Extract the [x, y] coordinate from the center of the cell holding the provided text.  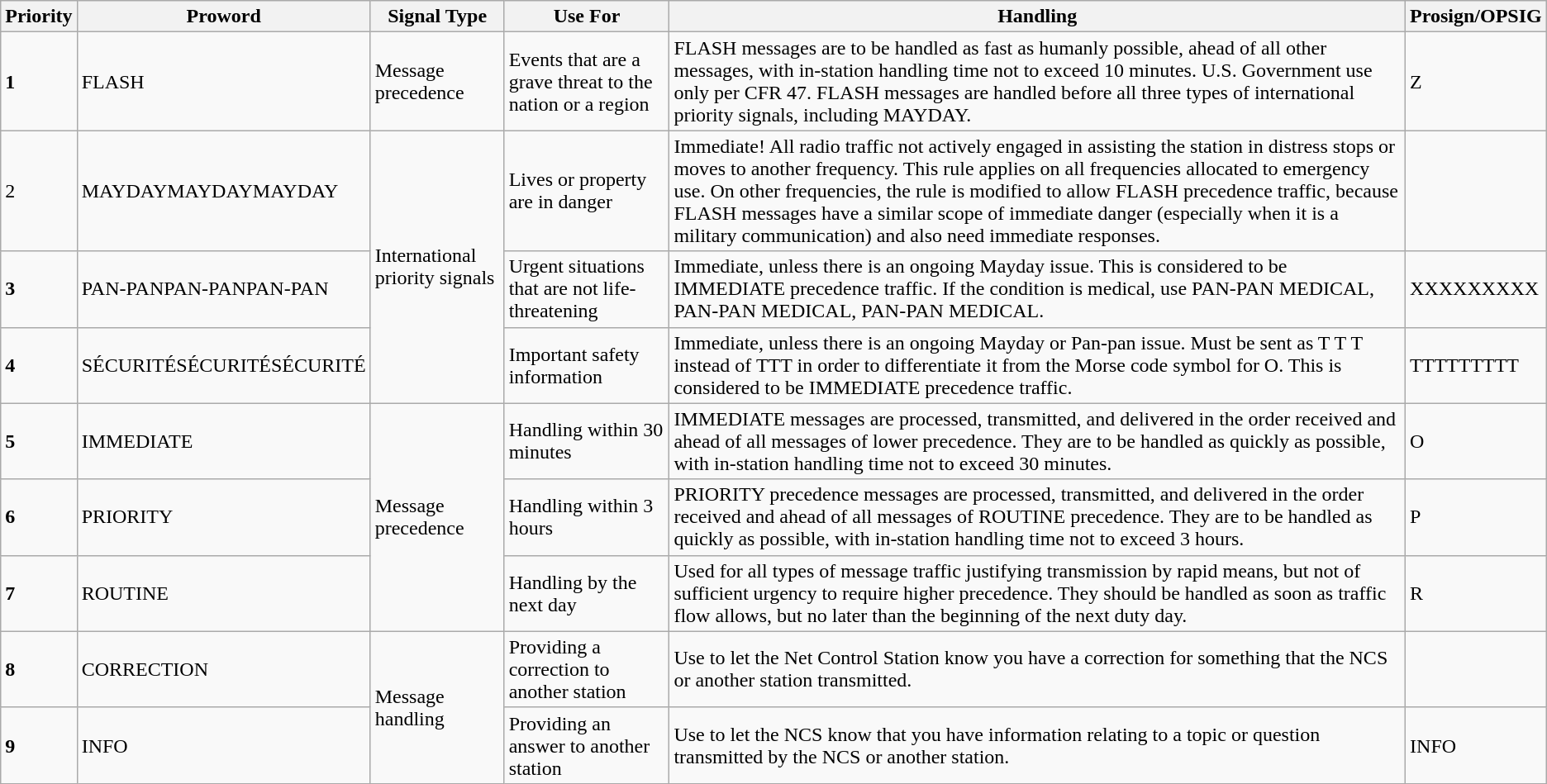
Handling within 3 hours [587, 517]
Message handling [437, 707]
8 [39, 669]
4 [39, 365]
Use to let the Net Control Station know you have a correction for something that the NCS or another station transmitted. [1038, 669]
XXXXXXXXX [1476, 289]
Handling by the next day [587, 593]
Proword [223, 17]
3 [39, 289]
Handling within 30 minutes [587, 441]
TTTTTTTTT [1476, 365]
International priority signals [437, 267]
Use For [587, 17]
PAN-PANPAN-PANPAN-PAN [223, 289]
1 [39, 81]
IMMEDIATE [223, 441]
CORRECTION [223, 669]
Important safety information [587, 365]
Providing a correction to another station [587, 669]
Use to let the NCS know that you have information relating to a topic or question transmitted by the NCS or another station. [1038, 745]
Prosign/OPSIG [1476, 17]
Events that are a grave threat to the nation or a region [587, 81]
ROUTINE [223, 593]
2 [39, 191]
5 [39, 441]
O [1476, 441]
P [1476, 517]
Providing an answer to another station [587, 745]
SÉCURITÉSÉCURITÉSÉCURITÉ [223, 365]
9 [39, 745]
Signal Type [437, 17]
7 [39, 593]
MAYDAYMAYDAYMAYDAY [223, 191]
Handling [1038, 17]
Lives or property are in danger [587, 191]
PRIORITY [223, 517]
R [1476, 593]
6 [39, 517]
Urgent situations that are not life-threatening [587, 289]
Priority [39, 17]
Z [1476, 81]
FLASH [223, 81]
